Scan for the cell matching the given text and deliver its (x, y) coordinate at center. 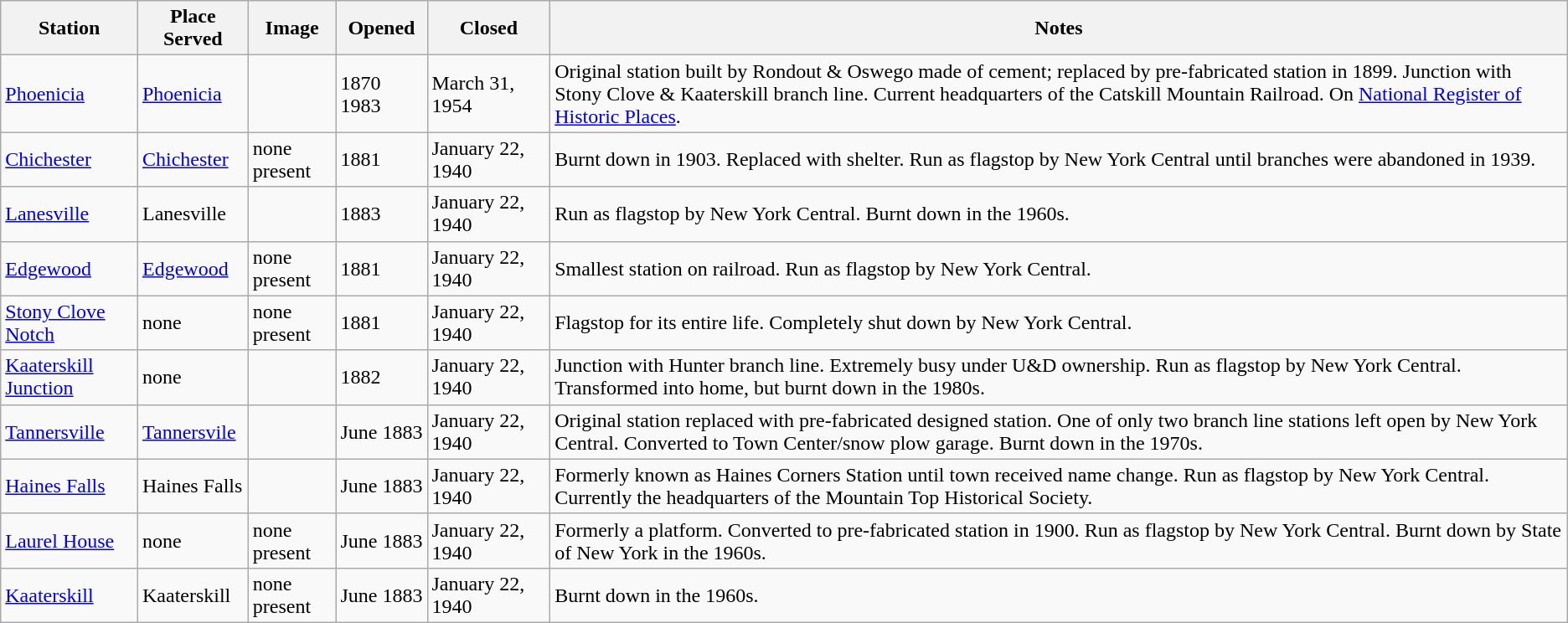
Run as flagstop by New York Central. Burnt down in the 1960s. (1059, 214)
Burnt down in the 1960s. (1059, 595)
Place Served (193, 28)
Opened (382, 28)
Formerly a platform. Converted to pre-fabricated station in 1900. Run as flagstop by New York Central. Burnt down by State of New York in the 1960s. (1059, 541)
Kaaterskill Junction (70, 377)
Burnt down in 1903. Replaced with shelter. Run as flagstop by New York Central until branches were abandoned in 1939. (1059, 159)
Laurel House (70, 541)
Flagstop for its entire life. Completely shut down by New York Central. (1059, 323)
Station (70, 28)
18701983 (382, 94)
March 31, 1954 (489, 94)
Tannersvile (193, 432)
Notes (1059, 28)
Image (291, 28)
1882 (382, 377)
Stony Clove Notch (70, 323)
Smallest station on railroad. Run as flagstop by New York Central. (1059, 268)
1883 (382, 214)
Tannersville (70, 432)
Closed (489, 28)
